Identify which cell holds the provided text, then report its (X, Y) central coordinate. 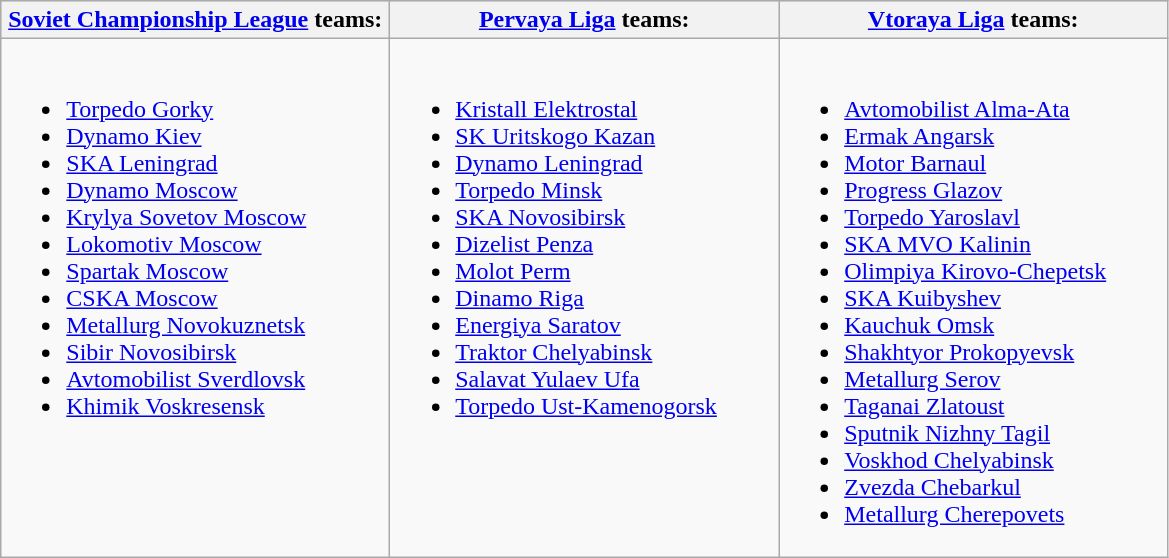
Soviet Championship League teams: (196, 20)
Pervaya Liga teams: (584, 20)
Vtoraya Liga teams: (974, 20)
